Search for the cell housing the specified text and yield its [x, y] center coordinate. 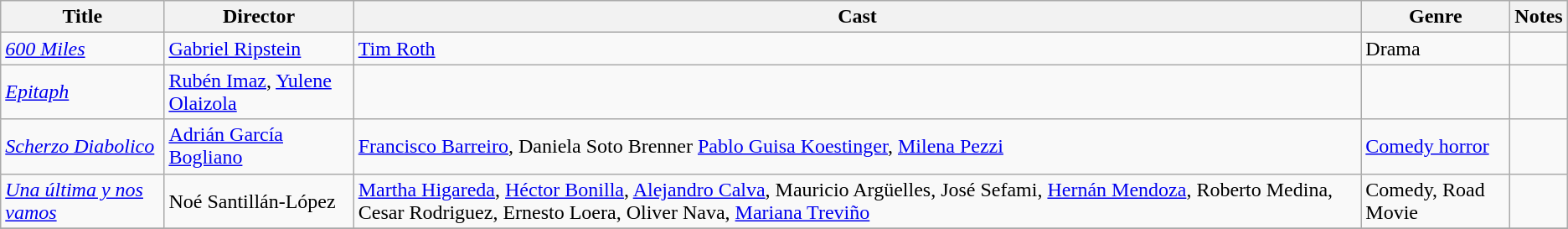
Title [82, 17]
Tim Roth [858, 49]
Comedy horror [1436, 146]
Francisco Barreiro, Daniela Soto Brenner Pablo Guisa Koestinger, Milena Pezzi [858, 146]
Comedy, Road Movie [1436, 201]
Scherzo Diabolico [82, 146]
Rubén Imaz, Yulene Olaizola [259, 92]
600 Miles [82, 49]
Notes [1539, 17]
Una última y nos vamos [82, 201]
Cast [858, 17]
Noé Santillán-López [259, 201]
Drama [1436, 49]
Genre [1436, 17]
Director [259, 17]
Epitaph [82, 92]
Gabriel Ripstein [259, 49]
Adrián García Bogliano [259, 146]
